Pinpoint the cell where the given text exists, returning its [x, y] midpoint coordinate. 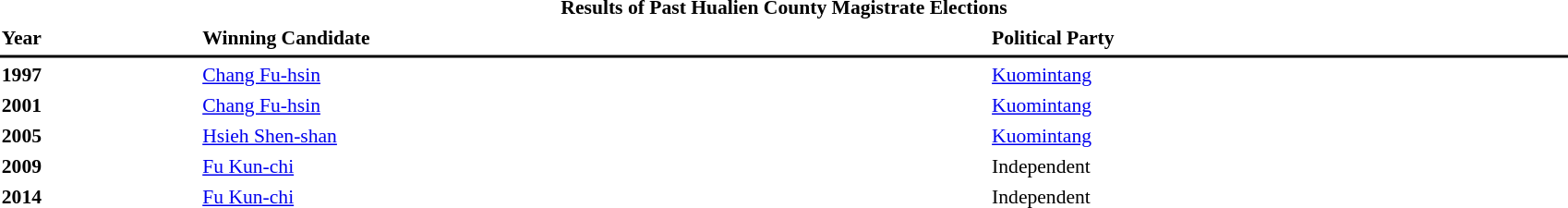
Fu Kun-chi [594, 166]
2005 [98, 136]
2009 [98, 166]
1997 [98, 75]
Independent [1280, 166]
Year [98, 38]
Hsieh Shen-shan [594, 136]
Political Party [1280, 38]
Winning Candidate [594, 38]
2001 [98, 105]
